Output the [X, Y] coordinate of the center of the cell containing the given text.  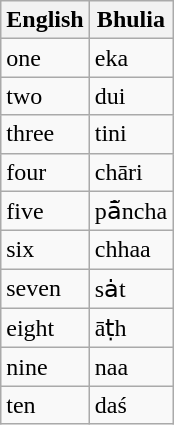
tini [130, 134]
pā̃ncha [130, 211]
eight [45, 328]
ten [45, 405]
daś [130, 405]
English [45, 20]
sȧt [130, 289]
Bhulia [130, 20]
seven [45, 289]
chāri [130, 172]
two [45, 96]
three [45, 134]
one [45, 58]
four [45, 172]
nine [45, 367]
five [45, 211]
āṭh [130, 328]
six [45, 250]
chhaa [130, 250]
naa [130, 367]
eka [130, 58]
dui [130, 96]
